Find where the given text appears and provide that cell's center as (X, Y) coordinate. 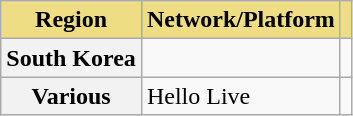
Hello Live (240, 96)
South Korea (72, 58)
Various (72, 96)
Region (72, 20)
Network/Platform (240, 20)
